Return the [x, y] coordinate for the center point of the cell that contains the specified text.  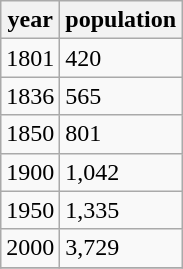
1850 [30, 134]
year [30, 20]
565 [121, 96]
population [121, 20]
1950 [30, 210]
1,042 [121, 172]
420 [121, 58]
1836 [30, 96]
801 [121, 134]
1,335 [121, 210]
1900 [30, 172]
3,729 [121, 248]
2000 [30, 248]
1801 [30, 58]
